Search for the cell housing the specified text and yield its [x, y] center coordinate. 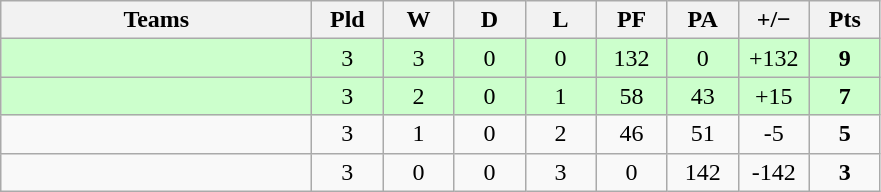
43 [702, 96]
51 [702, 134]
46 [632, 134]
L [560, 20]
9 [844, 58]
-5 [774, 134]
W [418, 20]
Pld [348, 20]
Pts [844, 20]
132 [632, 58]
+/− [774, 20]
-142 [774, 172]
+15 [774, 96]
Teams [156, 20]
PA [702, 20]
+132 [774, 58]
142 [702, 172]
58 [632, 96]
5 [844, 134]
7 [844, 96]
D [490, 20]
PF [632, 20]
